Return the [x, y] coordinate for the center point of the cell that contains the specified text.  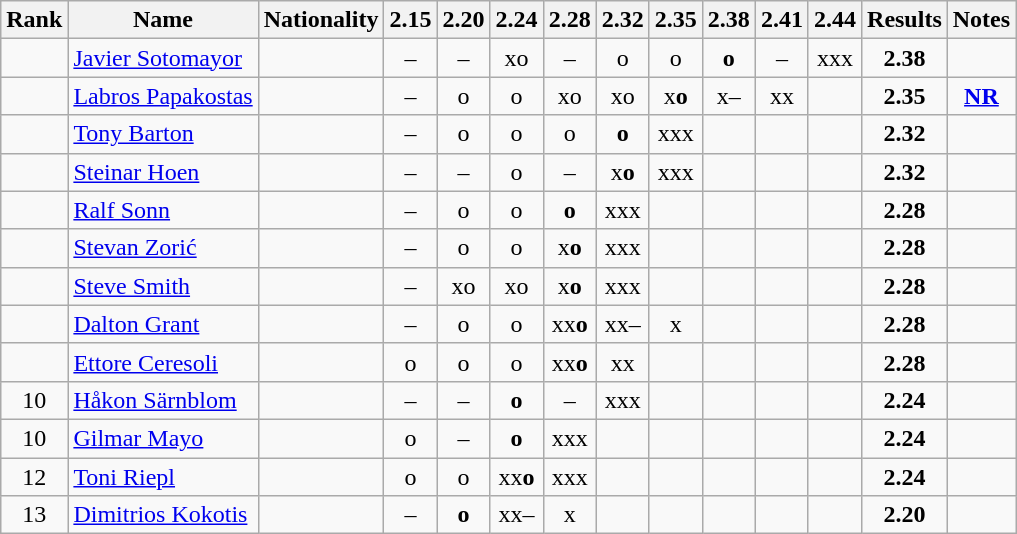
Notes [981, 20]
Dimitrios Kokotis [163, 515]
13 [34, 515]
Stevan Zorić [163, 248]
NR [981, 96]
Ralf Sonn [163, 210]
Tony Barton [163, 134]
Rank [34, 20]
2.44 [834, 20]
12 [34, 477]
Steve Smith [163, 286]
Nationality [321, 20]
Labros Papakostas [163, 96]
Ettore Ceresoli [163, 362]
2.41 [782, 20]
Results [905, 20]
Javier Sotomayor [163, 58]
Håkon Särnblom [163, 400]
x– [728, 96]
2.15 [410, 20]
Dalton Grant [163, 324]
Steinar Hoen [163, 172]
Name [163, 20]
Gilmar Mayo [163, 438]
Toni Riepl [163, 477]
